Locate the cell with the specified text and output its [x, y] center coordinate. 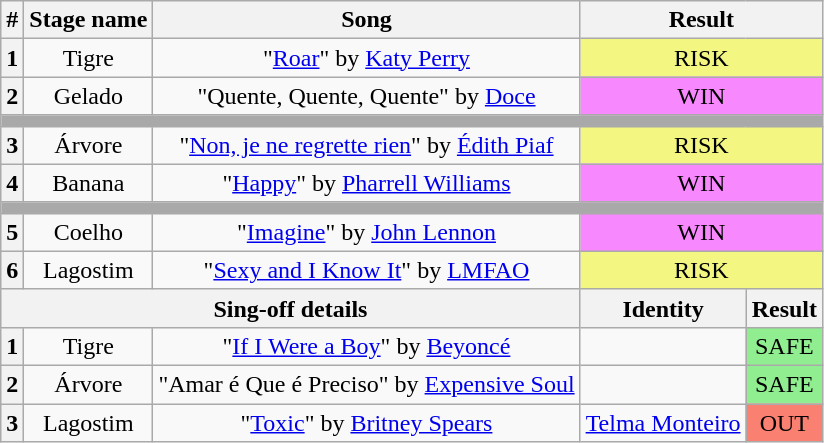
Identity [663, 308]
Stage name [88, 20]
"Imagine" by John Lennon [366, 232]
Telma Monteiro [663, 423]
OUT [784, 423]
"Sexy and I Know It" by LMFAO [366, 270]
Gelado [88, 96]
"Happy" by Pharrell Williams [366, 183]
"Quente, Quente, Quente" by Doce [366, 96]
"Amar é Que é Preciso" by Expensive Soul [366, 384]
"Non, je ne regrette rien" by Édith Piaf [366, 145]
4 [12, 183]
Coelho [88, 232]
"If I Were a Boy" by Beyoncé [366, 346]
Song [366, 20]
5 [12, 232]
6 [12, 270]
"Toxic" by Britney Spears [366, 423]
Sing-off details [290, 308]
Banana [88, 183]
# [12, 20]
"Roar" by Katy Perry [366, 58]
